Search for the cell housing the specified text and yield its [X, Y] center coordinate. 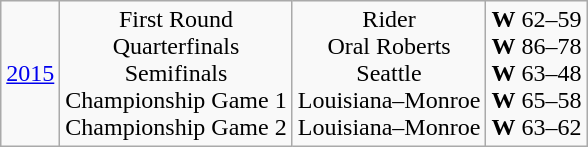
W 62–59W 86–78W 63–48W 65–58W 63–62 [536, 74]
2015 [30, 74]
RiderOral RobertsSeattleLouisiana–MonroeLouisiana–Monroe [389, 74]
First RoundQuarterfinalsSemifinalsChampionship Game 1Championship Game 2 [176, 74]
